Scan for the cell matching the given text and deliver its (x, y) coordinate at center. 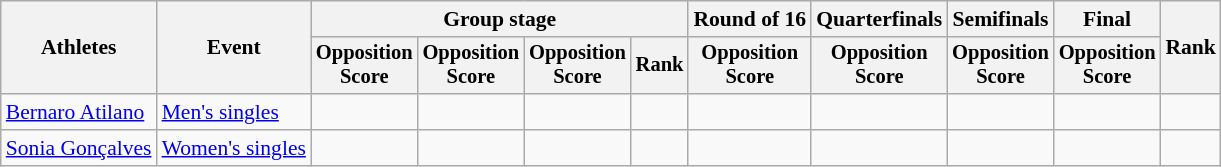
Men's singles (234, 112)
Sonia Gonçalves (79, 148)
Round of 16 (750, 19)
Athletes (79, 48)
Semifinals (1000, 19)
Group stage (500, 19)
Event (234, 48)
Final (1108, 19)
Bernaro Atilano (79, 112)
Quarterfinals (879, 19)
Women's singles (234, 148)
